Scan for the cell matching the given text and deliver its (x, y) coordinate at center. 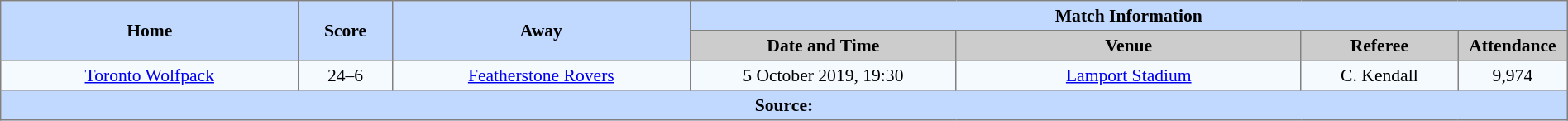
9,974 (1513, 75)
Referee (1379, 46)
Date and Time (823, 46)
Attendance (1513, 46)
Featherstone Rovers (541, 75)
Away (541, 31)
Score (346, 31)
Venue (1128, 46)
24–6 (346, 75)
5 October 2019, 19:30 (823, 75)
Toronto Wolfpack (150, 75)
C. Kendall (1379, 75)
Match Information (1128, 16)
Lamport Stadium (1128, 75)
Home (150, 31)
Source: (784, 105)
